From the cell containing the given text, extract its center point as (x, y) coordinate. 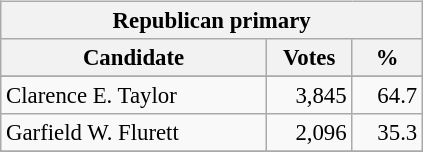
64.7 (388, 96)
35.3 (388, 133)
Clarence E. Taylor (134, 96)
Votes (309, 58)
Garfield W. Flurett (134, 133)
% (388, 58)
2,096 (309, 133)
Republican primary (212, 21)
Candidate (134, 58)
3,845 (309, 96)
